Output the [x, y] coordinate of the center of the cell containing the given text.  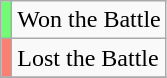
Won the Battle [89, 20]
Lost the Battle [89, 58]
